Detect which cell encompasses the target text, then output its [X, Y] center coordinate. 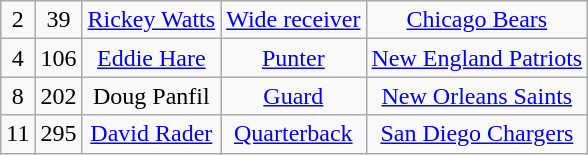
David Rader [152, 134]
New Orleans Saints [477, 96]
Punter [294, 58]
Wide receiver [294, 20]
Eddie Hare [152, 58]
11 [18, 134]
202 [58, 96]
2 [18, 20]
8 [18, 96]
Guard [294, 96]
Doug Panfil [152, 96]
39 [58, 20]
295 [58, 134]
San Diego Chargers [477, 134]
Chicago Bears [477, 20]
Rickey Watts [152, 20]
New England Patriots [477, 58]
4 [18, 58]
Quarterback [294, 134]
106 [58, 58]
